Output the (X, Y) coordinate of the center of the cell containing the given text.  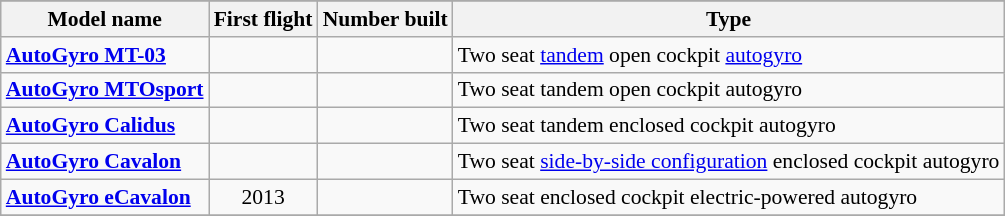
2013 (264, 197)
AutoGyro eCavalon (105, 197)
Two seat tandem enclosed cockpit autogyro (729, 126)
AutoGyro Calidus (105, 126)
Model name (105, 19)
AutoGyro Cavalon (105, 162)
First flight (264, 19)
Number built (386, 19)
Type (729, 19)
AutoGyro MT-03 (105, 55)
AutoGyro MTOsport (105, 90)
Two seat side-by-side configuration enclosed cockpit autogyro (729, 162)
Two seat enclosed cockpit electric-powered autogyro (729, 197)
